Return the [x, y] coordinate for the center point of the cell that contains the specified text.  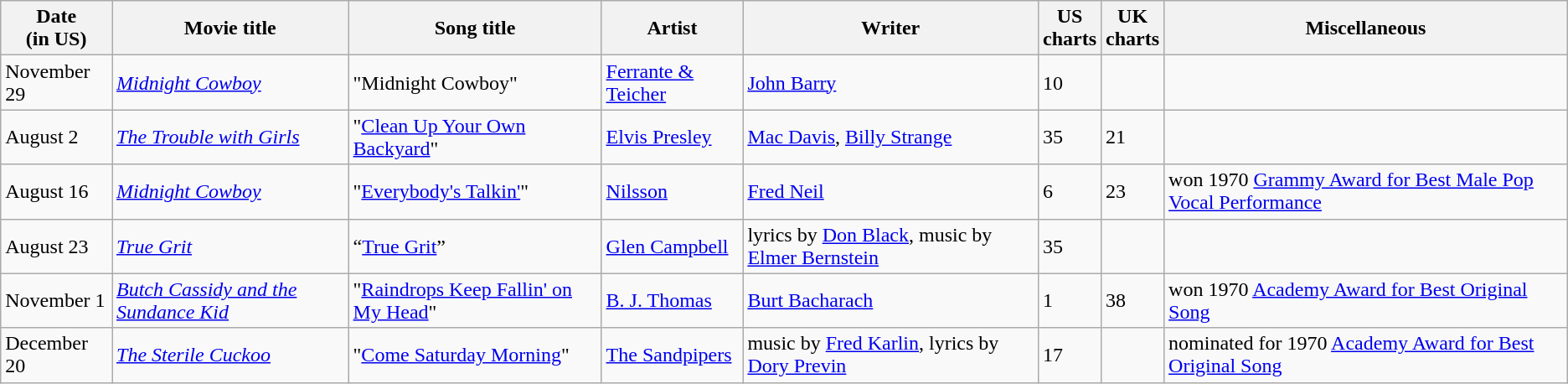
August 2 [57, 138]
The Sterile Cuckoo [231, 355]
August 16 [57, 191]
"Clean Up Your Own Backyard" [475, 138]
music by Fred Karlin, lyrics by Dory Previn [891, 355]
“True Grit” [475, 246]
November 29 [57, 82]
The Sandpipers [672, 355]
10 [1069, 82]
Fred Neil [891, 191]
Ferrante & Teicher [672, 82]
21 [1132, 138]
Song title [475, 29]
Nilsson [672, 191]
Burt Bacharach [891, 300]
Miscellaneous [1366, 29]
Mac Davis, Billy Strange [891, 138]
The Trouble with Girls [231, 138]
Butch Cassidy and the Sundance Kid [231, 300]
Date(in US) [57, 29]
John Barry [891, 82]
True Grit [231, 246]
17 [1069, 355]
won 1970 Academy Award for Best Original Song [1366, 300]
6 [1069, 191]
UKcharts [1132, 29]
December 20 [57, 355]
"Midnight Cowboy" [475, 82]
lyrics by Don Black, music by Elmer Bernstein [891, 246]
Elvis Presley [672, 138]
"Everybody's Talkin'" [475, 191]
Writer [891, 29]
Glen Campbell [672, 246]
US charts [1069, 29]
Artist [672, 29]
1 [1069, 300]
23 [1132, 191]
Movie title [231, 29]
won 1970 Grammy Award for Best Male Pop Vocal Performance [1366, 191]
"Come Saturday Morning" [475, 355]
B. J. Thomas [672, 300]
"Raindrops Keep Fallin' on My Head" [475, 300]
November 1 [57, 300]
38 [1132, 300]
August 23 [57, 246]
nominated for 1970 Academy Award for Best Original Song [1366, 355]
